Extract the (X, Y) coordinate from the center of the cell holding the provided text.  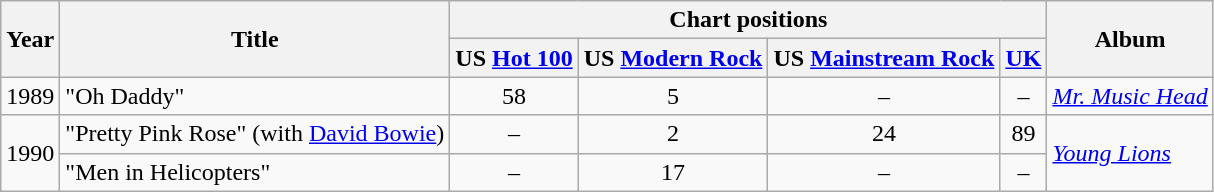
Young Lions (1130, 153)
US Mainstream Rock (884, 58)
US Hot 100 (514, 58)
Year (30, 39)
89 (1024, 134)
5 (673, 96)
Title (255, 39)
1989 (30, 96)
2 (673, 134)
1990 (30, 153)
17 (673, 172)
58 (514, 96)
24 (884, 134)
Chart positions (748, 20)
Album (1130, 39)
US Modern Rock (673, 58)
"Pretty Pink Rose" (with David Bowie) (255, 134)
"Men in Helicopters" (255, 172)
Mr. Music Head (1130, 96)
"Oh Daddy" (255, 96)
UK (1024, 58)
